Return [x, y] of the center of cell containing provided text 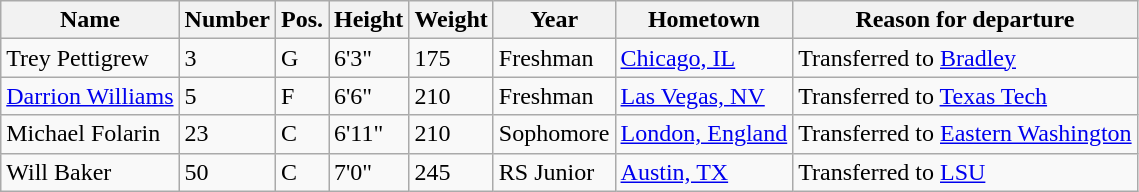
Hometown [704, 20]
Transferred to Eastern Washington [965, 134]
175 [451, 58]
Chicago, IL [704, 58]
Name [90, 20]
Austin, TX [704, 172]
7'0" [368, 172]
RS Junior [554, 172]
5 [227, 96]
Reason for departure [965, 20]
3 [227, 58]
Will Baker [90, 172]
245 [451, 172]
Trey Pettigrew [90, 58]
6'6" [368, 96]
Transferred to Texas Tech [965, 96]
Year [554, 20]
6'11" [368, 134]
Michael Folarin [90, 134]
Number [227, 20]
Weight [451, 20]
London, England [704, 134]
F [302, 96]
50 [227, 172]
G [302, 58]
Transferred to Bradley [965, 58]
Pos. [302, 20]
Las Vegas, NV [704, 96]
Darrion Williams [90, 96]
23 [227, 134]
Height [368, 20]
Transferred to LSU [965, 172]
Sophomore [554, 134]
6'3" [368, 58]
